Determine the (X, Y) coordinate at the center of the cell enclosing the given text.  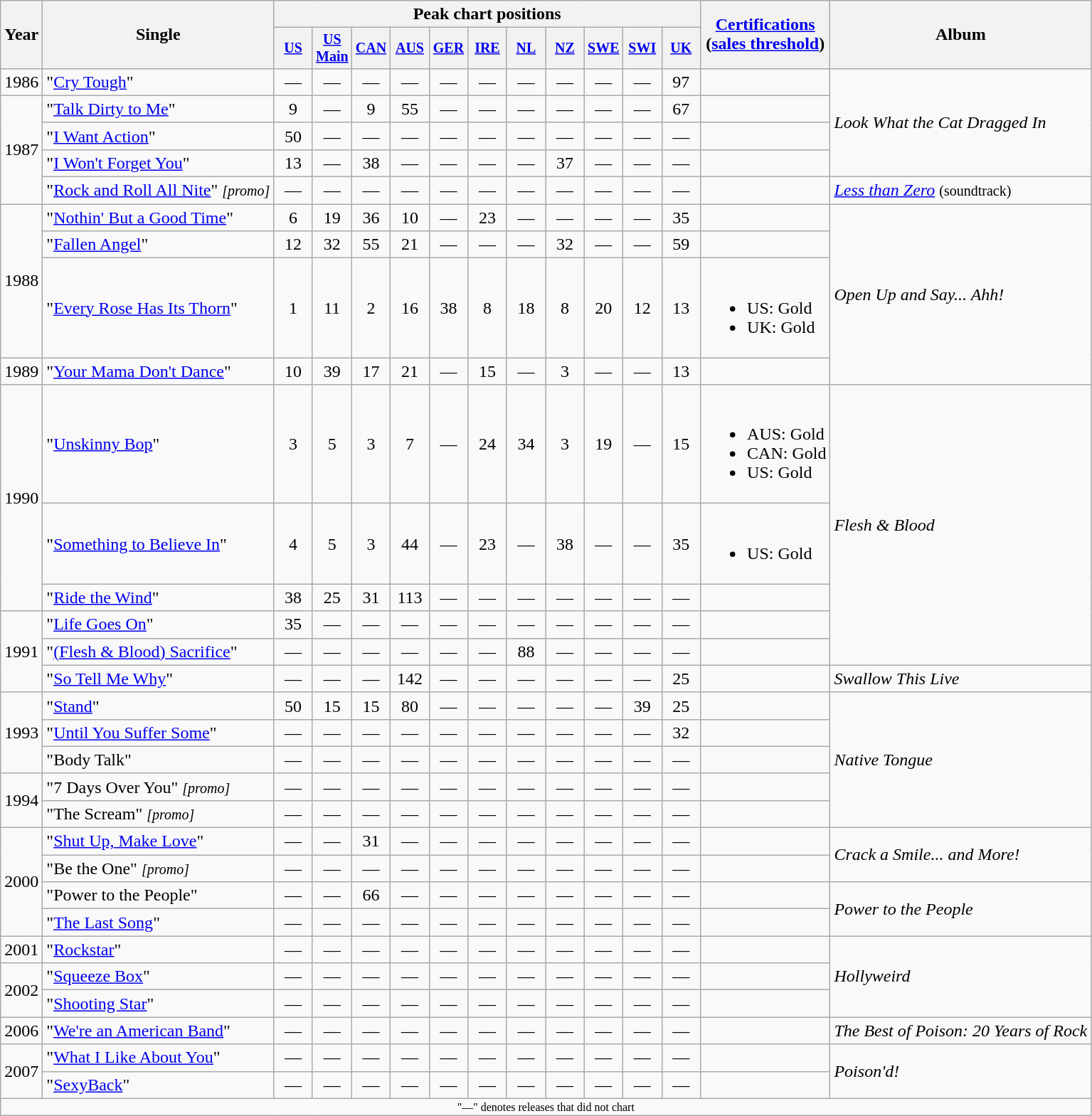
"Until You Suffer Some" (158, 733)
"Stand" (158, 706)
Single (158, 35)
US: Gold (765, 543)
Year (21, 35)
US: GoldUK: Gold (765, 308)
NL (526, 48)
GER (448, 48)
"What I Like About You" (158, 1058)
"I Won't Forget You" (158, 163)
"Rock and Roll All Nite" [promo] (158, 191)
1993 (21, 733)
"Something to Believe In" (158, 543)
Flesh & Blood (960, 525)
CAN (371, 48)
1991 (21, 652)
Album (960, 35)
113 (410, 597)
IRE (487, 48)
UK (681, 48)
88 (526, 652)
1989 (21, 371)
1986 (21, 82)
Hollyweird (960, 977)
"Power to the People" (158, 896)
US Main (332, 48)
1988 (21, 281)
"The Scream" [promo] (158, 814)
"Shooting Star" (158, 1004)
"Ride the Wind" (158, 597)
142 (410, 679)
"We're an American Band" (158, 1031)
1 (293, 308)
"The Last Song" (158, 923)
20 (603, 308)
Certifications(sales threshold) (765, 35)
"Nothin' But a Good Time" (158, 218)
2 (371, 308)
59 (681, 245)
AUS (410, 48)
"So Tell Me Why" (158, 679)
16 (410, 308)
6 (293, 218)
2000 (21, 882)
"Every Rose Has Its Thorn" (158, 308)
Poison'd! (960, 1071)
36 (371, 218)
Native Tongue (960, 760)
"Talk Dirty to Me" (158, 109)
11 (332, 308)
17 (371, 371)
"Body Talk" (158, 760)
Power to the People (960, 909)
4 (293, 543)
2006 (21, 1031)
2001 (21, 950)
"Life Goes On" (158, 625)
66 (371, 896)
The Best of Poison: 20 Years of Rock (960, 1031)
US (293, 48)
NZ (565, 48)
"SexyBack" (158, 1085)
"Cry Tough" (158, 82)
34 (526, 444)
2002 (21, 990)
"I Want Action" (158, 136)
Peak chart positions (487, 14)
Look What the Cat Dragged In (960, 122)
67 (681, 109)
AUS: GoldCAN: GoldUS: Gold (765, 444)
Crack a Smile... and More! (960, 855)
97 (681, 82)
"Be the One" [promo] (158, 868)
1994 (21, 800)
37 (565, 163)
Open Up and Say... Ahh! (960, 294)
"Your Mama Don't Dance" (158, 371)
"(Flesh & Blood) Sacrifice" (158, 652)
44 (410, 543)
"—" denotes releases that did not chart (546, 1107)
"Unskinny Bop" (158, 444)
Swallow This Live (960, 679)
7 (410, 444)
SWE (603, 48)
80 (410, 706)
2007 (21, 1071)
1990 (21, 498)
SWI (642, 48)
Less than Zero (soundtrack) (960, 191)
1987 (21, 149)
"Shut Up, Make Love" (158, 841)
"Squeeze Box" (158, 977)
"Rockstar" (158, 950)
24 (487, 444)
"7 Days Over You" [promo] (158, 787)
18 (526, 308)
"Fallen Angel" (158, 245)
